Identify which cell holds the provided text, then report its [x, y] central coordinate. 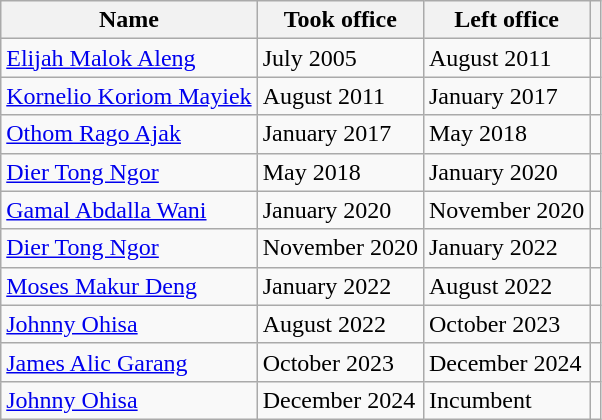
July 2005 [340, 58]
James Alic Garang [129, 362]
Name [129, 20]
Kornelio Koriom Mayiek [129, 96]
Took office [340, 20]
Elijah Malok Aleng [129, 58]
Incumbent [506, 400]
Othom Rago Ajak [129, 134]
Moses Makur Deng [129, 286]
Gamal Abdalla Wani [129, 210]
Left office [506, 20]
